Find where the given text appears and provide that cell's center as (x, y) coordinate. 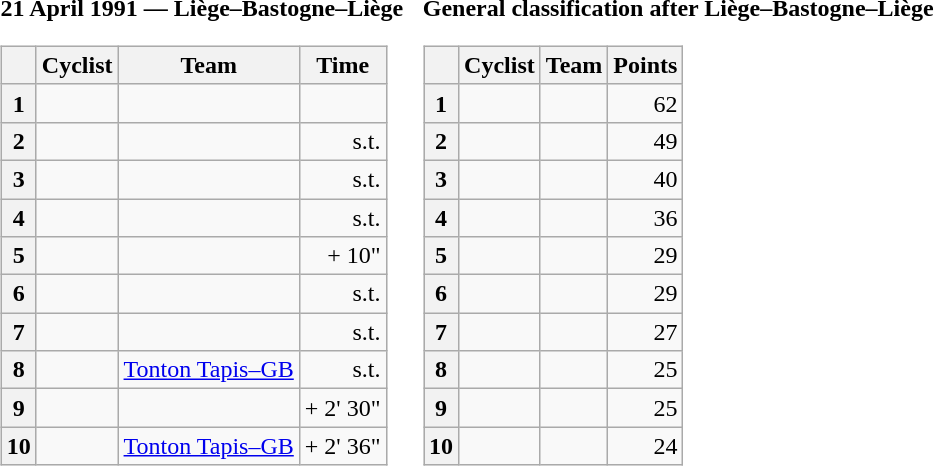
Time (342, 65)
62 (646, 103)
24 (646, 446)
40 (646, 179)
49 (646, 141)
27 (646, 332)
Points (646, 65)
+ 2' 36" (342, 446)
+ 10" (342, 256)
36 (646, 217)
+ 2' 30" (342, 408)
